Output the [x, y] coordinate of the center of the cell containing the given text.  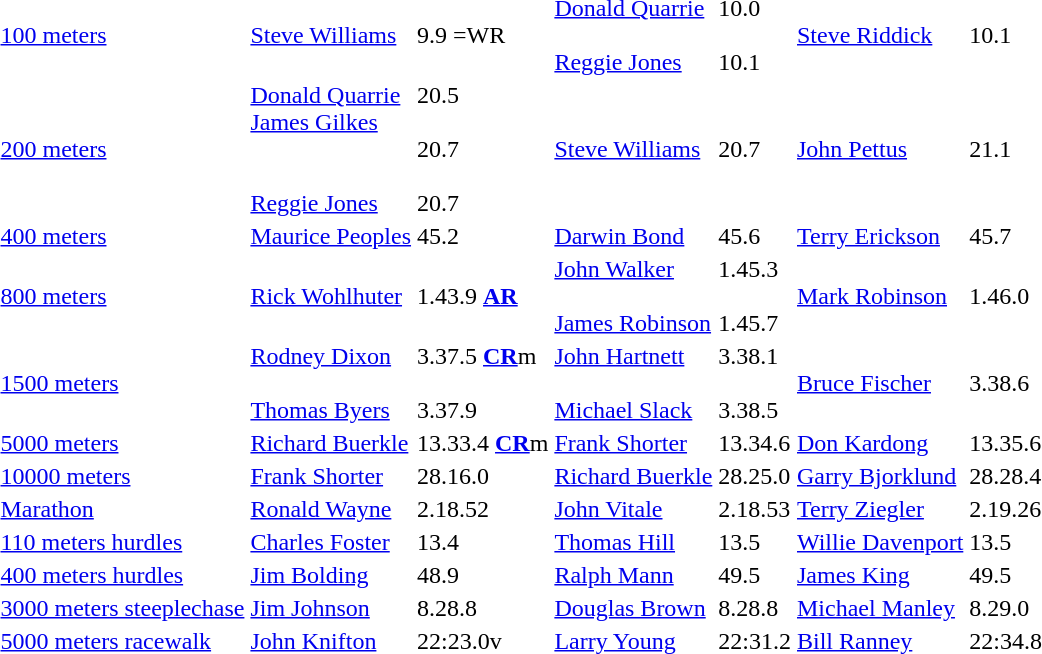
Don Kardong [880, 443]
Thomas Hill [634, 542]
45.6 [755, 236]
Steve Williams [634, 149]
3.38.13.38.5 [755, 383]
Rick Wohlhuter [331, 296]
Ronald Wayne [331, 509]
Willie Davenport [880, 542]
Mark Robinson [880, 296]
James King [880, 575]
13.33.4 CRm [483, 443]
3.37.5 CRm3.37.9 [483, 383]
Garry Bjorklund [880, 476]
Donald QuarrieJames GilkesReggie Jones [331, 149]
Rodney DixonThomas Byers [331, 383]
Jim Bolding [331, 575]
20.7 [755, 149]
Michael Manley [880, 608]
Bruce Fischer [880, 383]
Darwin Bond [634, 236]
John HartnettMichael Slack [634, 383]
Ralph Mann [634, 575]
45.2 [483, 236]
John Pettus [880, 149]
28.16.0 [483, 476]
2.18.53 [755, 509]
49.5 [755, 575]
48.9 [483, 575]
28.25.0 [755, 476]
2.18.52 [483, 509]
Douglas Brown [634, 608]
Jim Johnson [331, 608]
20.520.720.7 [483, 149]
Terry Ziegler [880, 509]
Terry Erickson [880, 236]
13.4 [483, 542]
Maurice Peoples [331, 236]
John WalkerJames Robinson [634, 296]
1.45.31.45.7 [755, 296]
1.43.9 AR [483, 296]
John Vitale [634, 509]
13.34.6 [755, 443]
Charles Foster [331, 542]
13.5 [755, 542]
